Extract the (x, y) coordinate from the center of the cell holding the provided text.  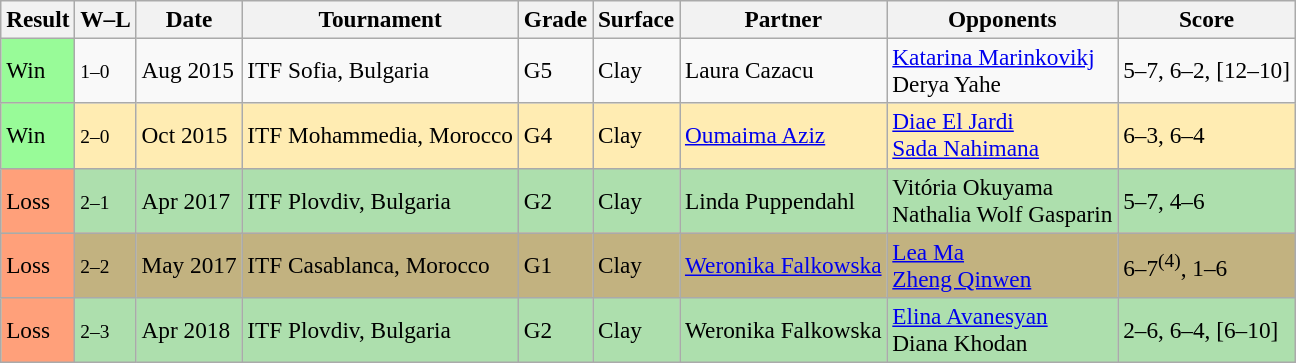
5–7, 4–6 (1207, 200)
2–0 (106, 136)
Elina Avanesyan Diana Khodan (1002, 330)
Oct 2015 (189, 136)
Date (189, 19)
Opponents (1002, 19)
Linda Puppendahl (784, 200)
Tournament (380, 19)
6–3, 6–4 (1207, 136)
1–0 (106, 70)
Laura Cazacu (784, 70)
Aug 2015 (189, 70)
ITF Sofia, Bulgaria (380, 70)
May 2017 (189, 264)
Result (38, 19)
2–2 (106, 264)
Grade (555, 19)
ITF Mohammedia, Morocco (380, 136)
Lea Ma Zheng Qinwen (1002, 264)
Oumaima Aziz (784, 136)
Score (1207, 19)
Partner (784, 19)
Surface (636, 19)
2–6, 6–4, [6–10] (1207, 330)
2–3 (106, 330)
Vitória Okuyama Nathalia Wolf Gasparin (1002, 200)
W–L (106, 19)
Diae El Jardi Sada Nahimana (1002, 136)
Apr 2018 (189, 330)
5–7, 6–2, [12–10] (1207, 70)
G5 (555, 70)
Apr 2017 (189, 200)
2–1 (106, 200)
ITF Casablanca, Morocco (380, 264)
6–7(4), 1–6 (1207, 264)
Katarina Marinkovikj Derya Yahe (1002, 70)
G4 (555, 136)
G1 (555, 264)
